Scan for the cell matching the given text and deliver its (X, Y) coordinate at center. 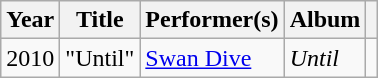
Album (325, 20)
"Until" (100, 58)
Performer(s) (212, 20)
Swan Dive (212, 58)
Title (100, 20)
Year (30, 20)
Until (325, 58)
2010 (30, 58)
